Locate the cell with the specified text and output its [x, y] center coordinate. 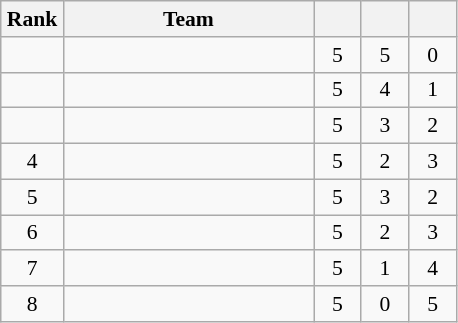
Rank [32, 19]
Team [188, 19]
7 [32, 269]
6 [32, 233]
8 [32, 304]
